Find where the given text appears and provide that cell's center as [X, Y] coordinate. 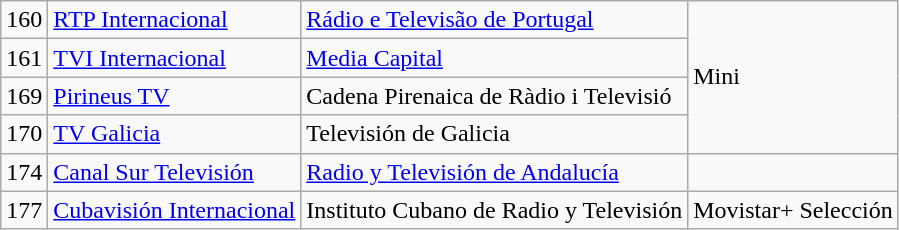
Mini [794, 77]
Media Capital [494, 58]
Movistar+ Selección [794, 210]
170 [24, 134]
Rádio e Televisão de Portugal [494, 20]
Canal Sur Televisión [174, 172]
160 [24, 20]
RTP Internacional [174, 20]
174 [24, 172]
169 [24, 96]
161 [24, 58]
177 [24, 210]
Cadena Pirenaica de Ràdio i Televisió [494, 96]
Televisión de Galicia [494, 134]
Instituto Cubano de Radio y Televisión [494, 210]
TV Galicia [174, 134]
Cubavisión Internacional [174, 210]
TVI Internacional [174, 58]
Pirineus TV [174, 96]
Radio y Televisión de Andalucía [494, 172]
